Capture the cell that displays the provided text and extract its (X, Y) central coordinate. 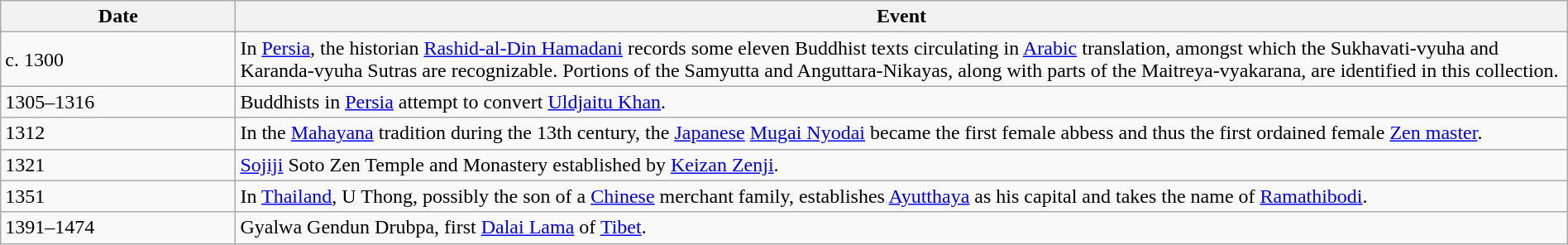
1321 (118, 165)
Event (901, 17)
Buddhists in Persia attempt to convert Uldjaitu Khan. (901, 102)
Date (118, 17)
1391–1474 (118, 228)
1305–1316 (118, 102)
Gyalwa Gendun Drubpa, first Dalai Lama of Tibet. (901, 228)
In Thailand, U Thong, possibly the son of a Chinese merchant family, establishes Ayutthaya as his capital and takes the name of Ramathibodi. (901, 196)
Sojiji Soto Zen Temple and Monastery established by Keizan Zenji. (901, 165)
1351 (118, 196)
c. 1300 (118, 60)
1312 (118, 133)
